Search for the cell housing the specified text and yield its [x, y] center coordinate. 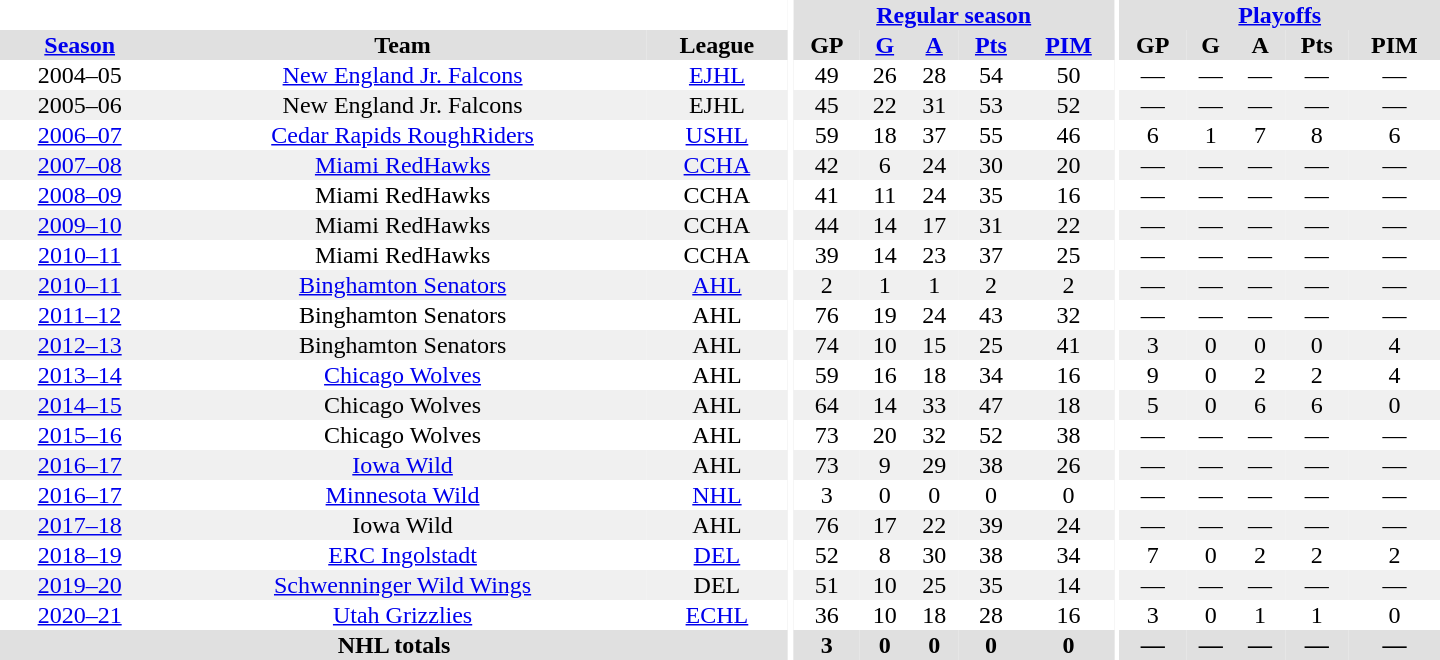
2008–09 [80, 195]
Cedar Rapids RoughRiders [402, 135]
NHL [717, 495]
64 [828, 405]
5 [1152, 405]
2012–13 [80, 345]
Playoffs [1280, 15]
2014–15 [80, 405]
2015–16 [80, 435]
23 [934, 255]
USHL [717, 135]
NHL totals [394, 645]
51 [828, 585]
2018–19 [80, 555]
2007–08 [80, 165]
2011–12 [80, 315]
29 [934, 465]
44 [828, 225]
2004–05 [80, 75]
74 [828, 345]
Utah Grizzlies [402, 615]
15 [934, 345]
42 [828, 165]
Team [402, 45]
ERC Ingolstadt [402, 555]
Season [80, 45]
36 [828, 615]
Regular season [954, 15]
ECHL [717, 615]
2009–10 [80, 225]
43 [991, 315]
19 [884, 315]
2017–18 [80, 525]
2006–07 [80, 135]
54 [991, 75]
53 [991, 105]
45 [828, 105]
55 [991, 135]
2013–14 [80, 375]
47 [991, 405]
2019–20 [80, 585]
Schwenninger Wild Wings [402, 585]
League [717, 45]
50 [1068, 75]
Minnesota Wild [402, 495]
33 [934, 405]
2005–06 [80, 105]
49 [828, 75]
46 [1068, 135]
2020–21 [80, 615]
11 [884, 195]
